Output the [x, y] coordinate of the center of the cell containing the given text.  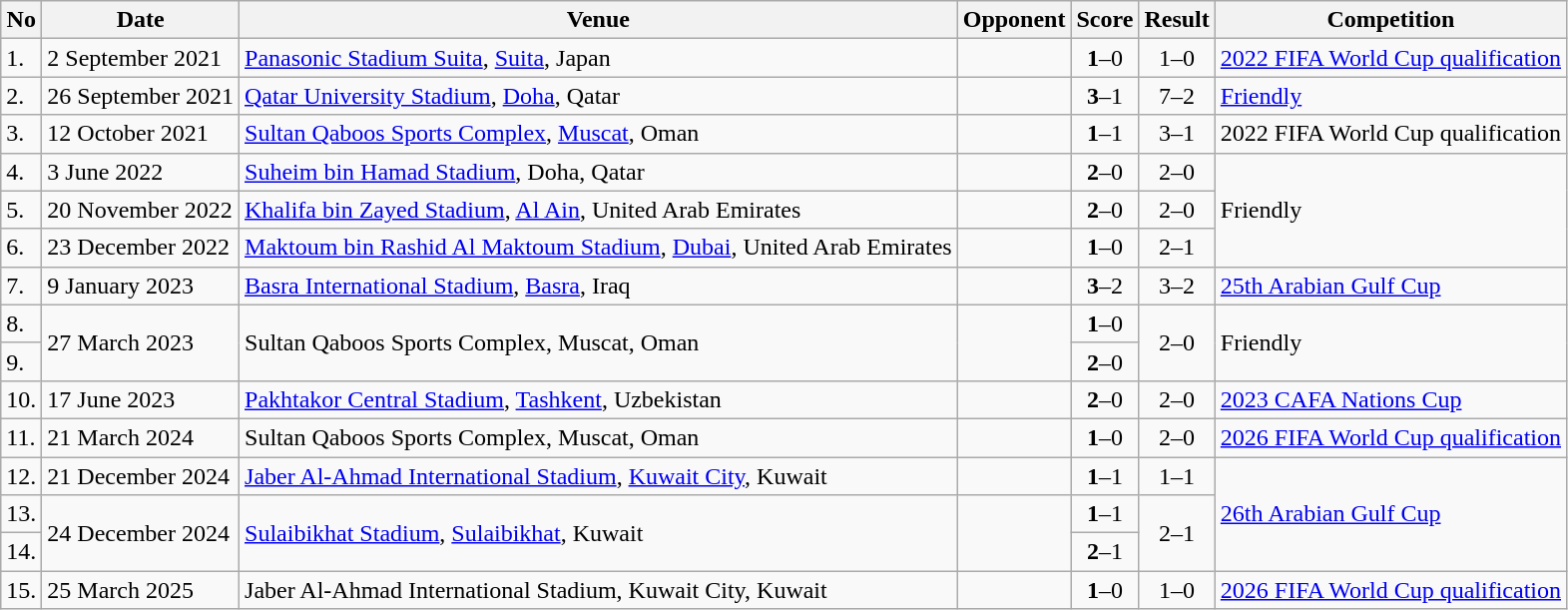
5. [22, 210]
12 October 2021 [141, 134]
Panasonic Stadium Suita, Suita, Japan [599, 58]
14. [22, 552]
12. [22, 476]
26 September 2021 [141, 96]
27 March 2023 [141, 342]
26th Arabian Gulf Cup [1390, 514]
21 December 2024 [141, 476]
10. [22, 399]
17 June 2023 [141, 399]
24 December 2024 [141, 533]
Result [1177, 20]
Khalifa bin Zayed Stadium, Al Ain, United Arab Emirates [599, 210]
3. [22, 134]
21 March 2024 [141, 437]
Competition [1390, 20]
Score [1105, 20]
7. [22, 286]
3 June 2022 [141, 172]
Venue [599, 20]
Basra International Stadium, Basra, Iraq [599, 286]
Maktoum bin Rashid Al Maktoum Stadium, Dubai, United Arab Emirates [599, 248]
8. [22, 323]
Suheim bin Hamad Stadium, Doha, Qatar [599, 172]
25 March 2025 [141, 590]
2. [22, 96]
4. [22, 172]
Pakhtakor Central Stadium, Tashkent, Uzbekistan [599, 399]
7–2 [1177, 96]
9 January 2023 [141, 286]
11. [22, 437]
Sulaibikhat Stadium, Sulaibikhat, Kuwait [599, 533]
2 September 2021 [141, 58]
23 December 2022 [141, 248]
6. [22, 248]
15. [22, 590]
25th Arabian Gulf Cup [1390, 286]
No [22, 20]
9. [22, 361]
Date [141, 20]
13. [22, 514]
1. [22, 58]
Qatar University Stadium, Doha, Qatar [599, 96]
2023 CAFA Nations Cup [1390, 399]
20 November 2022 [141, 210]
Opponent [1014, 20]
